Find where the given text appears and provide that cell's center as (x, y) coordinate. 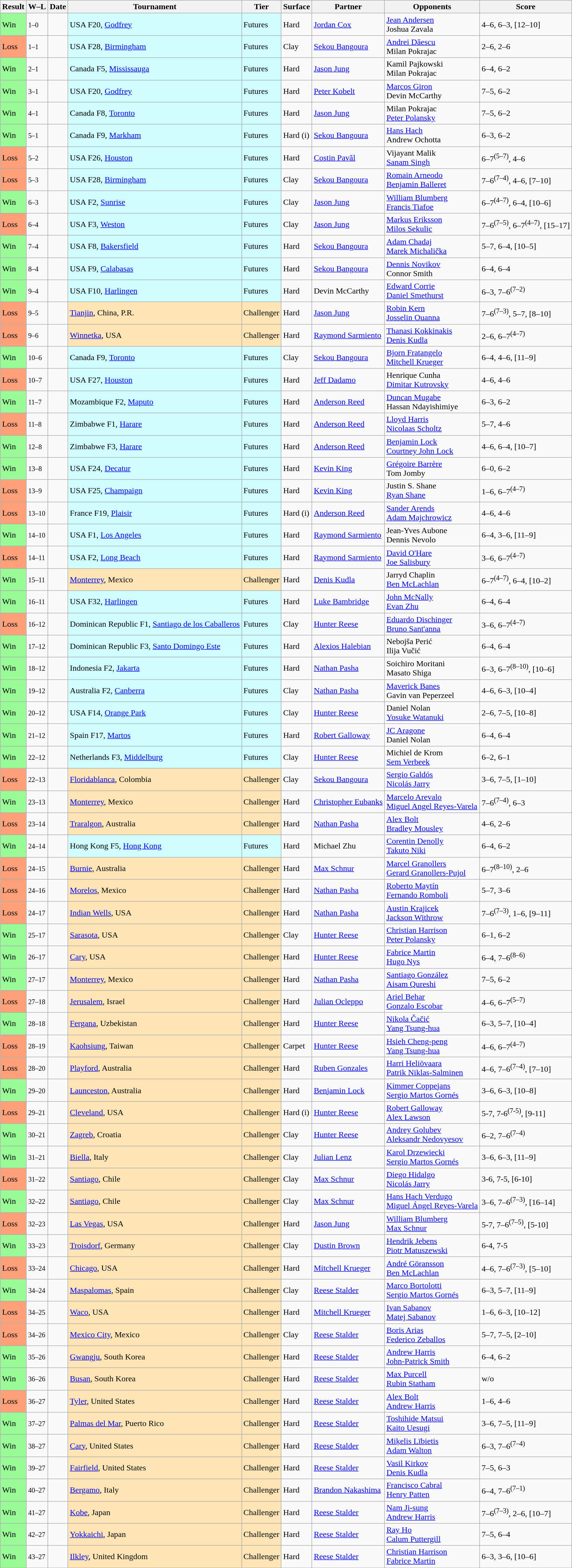
7–6(7–5), 6–7(4–7), [15–17] (526, 224)
Devin McCarthy (348, 291)
Canada F9, Toronto (155, 358)
2–6, 6–7(4–7) (526, 335)
1–6, 6–7(4–7) (526, 491)
Tyler, United States (155, 1401)
w/o (526, 1379)
6–3, 7–6(7–2) (526, 291)
7–6(7–3), 5–7, [8–10] (526, 313)
Austin Krajicek Jackson Withrow (432, 913)
Christian Harrison Peter Polansky (432, 935)
6-4, 7-5 (526, 1246)
USA F25, Champaign (155, 491)
7–6(7–4), 4–6, [7–10] (526, 180)
Canada F9, Markham (155, 135)
16–11 (37, 601)
Harri Heliövaara Patrik Niklas-Salminen (432, 1068)
6–7(4–7), 6–4, [10–6] (526, 202)
7–4 (37, 246)
Fabrice Martin Hugo Nys (432, 957)
Las Vegas, USA (155, 1223)
USA F10, Harlingen (155, 291)
Burnie, Australia (155, 868)
36–27 (37, 1401)
5–7, 3–6 (526, 890)
7–5, 6–4 (526, 1535)
Kobe, Japan (155, 1512)
13–8 (37, 468)
Canada F5, Mississauga (155, 69)
3-6, 7-5, [6-10] (526, 1179)
Jean-Yves Aubone Dennis Nevolo (432, 535)
10–7 (37, 380)
John McNally Evan Zhu (432, 601)
34–25 (37, 1312)
11–7 (37, 402)
12–8 (37, 446)
USA F3, Weston (155, 224)
David O'Hare Joe Salisbury (432, 557)
Markus Eriksson Milos Sekulic (432, 224)
Tier (261, 7)
Hendrik Jebens Piotr Matuszewski (432, 1246)
Indonesia F2, Jakarta (155, 668)
2–1 (37, 69)
31–21 (37, 1157)
Alex Bolt Bradley Mousley (432, 824)
7–6(7–4), 6–3 (526, 801)
Launceston, Australia (155, 1090)
Jeff Dadamo (348, 380)
2–6, 2–6 (526, 46)
Lloyd Harris Nicolaas Scholtz (432, 424)
Hong Kong F5, Hong Kong (155, 846)
Alexios Halebian (348, 646)
27–17 (37, 979)
4–6, 7–6(7–4), [7–10] (526, 1068)
26–17 (37, 957)
6–3, 5–7, [11–9] (526, 1290)
Robert Galloway (348, 735)
Marcelo Arevalo Miguel Angel Reyes-Varela (432, 801)
23–13 (37, 801)
Netherlands F3, Middelburg (155, 757)
3–6, 6–3, [11–9] (526, 1157)
33–24 (37, 1268)
17–12 (37, 646)
25–17 (37, 935)
24–17 (37, 913)
Andrew Harris John-Patrick Smith (432, 1357)
Nebojša Perić Ilija Vučić (432, 646)
Jarryd Chaplin Ben McLachlan (432, 580)
Marcel Granollers Gerard Granollers-Pujol (432, 868)
29–20 (37, 1090)
32–23 (37, 1223)
7–5, 6–3 (526, 1468)
USA F9, Calabasas (155, 268)
Dustin Brown (348, 1246)
Julian Ocleppo (348, 1001)
Maverick Banes Gavin van Peperzeel (432, 691)
Vasil Kirkov Denis Kudla (432, 1468)
Nam Ji-sung Andrew Harris (432, 1512)
42–27 (37, 1535)
Justin S. Shane Ryan Shane (432, 491)
Dominican Republic F3, Santo Domingo Este (155, 646)
Julian Lenz (348, 1157)
Spain F17, Martos (155, 735)
21–12 (37, 735)
22–13 (37, 780)
9–4 (37, 291)
Jean Andersen Joshua Zavala (432, 25)
39–27 (37, 1468)
Michael Zhu (348, 846)
Waco, USA (155, 1312)
6–3, 5–7, [10–4] (526, 1024)
Opponents (432, 7)
Christian Harrison Fabrice Martin (432, 1556)
USA F2, Sunrise (155, 202)
36–26 (37, 1379)
Andrei Dăescu Milan Pokrajac (432, 46)
Traralgon, Australia (155, 824)
William Blumberg Max Schnur (432, 1223)
13–10 (37, 513)
4–1 (37, 113)
Grégoire Barrère Tom Jomby (432, 468)
15–11 (37, 580)
Gwangju, South Korea (155, 1357)
9–5 (37, 313)
Boris Arias Federico Zeballos (432, 1335)
Vijayant Malik Sanam Singh (432, 158)
Adam Chadaj Marek Michalička (432, 246)
28–18 (37, 1024)
Benjamin Lock (348, 1090)
Luke Bambridge (348, 601)
33–23 (37, 1246)
11–8 (37, 424)
Dennis Novikov Connor Smith (432, 268)
Duncan Mugabe Hassan Ndayishimiye (432, 402)
Mexico City, Mexico (155, 1335)
Biella, Italy (155, 1157)
4–6, 6–3, [10–4] (526, 691)
Corentin Denolly Takuto Niki (432, 846)
Yokkaichi, Japan (155, 1535)
Tianjin, China, P.R. (155, 313)
32–22 (37, 1201)
14–10 (37, 535)
Kamil Pajkowski Milan Pokrajac (432, 69)
6–3, 3–6, [10–6] (526, 1556)
30–21 (37, 1135)
Thanasi Kokkinakis Denis Kudla (432, 335)
6–7(4–7), 6–4, [10–2] (526, 580)
6–1, 6–2 (526, 935)
Francisco Cabral Henry Patten (432, 1490)
Cary, United States (155, 1446)
USA F1, Los Angeles (155, 535)
5–1 (37, 135)
USA F24, Decatur (155, 468)
Marco Bortolotti Sergio Martos Gornés (432, 1290)
6–4, 7–6(7–1) (526, 1490)
22–12 (37, 757)
Chicago, USA (155, 1268)
Carpet (297, 1046)
Romain Arneodo Benjamin Balleret (432, 180)
3–6, 6–3, [10–8] (526, 1090)
JC Aragone Daniel Nolan (432, 735)
Marcos Giron Devin McCarthy (432, 91)
Jordan Cox (348, 25)
6–3 (37, 202)
6–4, 7–6(8–6) (526, 957)
Max Purcell Rubin Statham (432, 1379)
USA F8, Bakersfield (155, 246)
24–16 (37, 890)
23–14 (37, 824)
19–12 (37, 691)
Hans Hach Verdugo Miguel Ángel Reyes-Varela (432, 1201)
Date (58, 7)
5-7, 7-6(7-5), [9-11] (526, 1113)
Zimbabwe F1, Harare (155, 424)
Roberto Maytín Fernando Romboli (432, 890)
Bergamo, Italy (155, 1490)
Zimbabwe F3, Harare (155, 446)
41–27 (37, 1512)
29–21 (37, 1113)
Robin Kern Josselin Ouanna (432, 313)
Denis Kudla (348, 580)
24–14 (37, 846)
43–27 (37, 1556)
Busan, South Korea (155, 1379)
Eduardo Dischinger Bruno Sant'anna (432, 624)
André GöranssonBen McLachlan (432, 1268)
6–4, 3–6, [11–9] (526, 535)
9–6 (37, 335)
Ivan Sabanov Matej Sabanov (432, 1312)
4–6, 6–4, [10–7] (526, 446)
Hsieh Cheng-peng Yang Tsung-hua (432, 1046)
1–0 (37, 25)
Santiago González Aisam Qureshi (432, 979)
Ruben Gonzales (348, 1068)
6–2, 6–1 (526, 757)
Alex Bolt Andrew Harris (432, 1401)
Andrey Golubev Aleksandr Nedovyesov (432, 1135)
34–26 (37, 1335)
16–12 (37, 624)
Score (526, 7)
Soichiro Moritani Masato Shiga (432, 668)
3–6, 7–5, [1–10] (526, 780)
6–7(8–10), 2–6 (526, 868)
1–1 (37, 46)
Peter Kobelt (348, 91)
Diego Hidalgo Nicolás Jarry (432, 1179)
24–15 (37, 868)
8–4 (37, 268)
Nikola Čačić Yang Tsung-hua (432, 1024)
Kimmer Coppejans Sergio Martos Gornés (432, 1090)
Ray Ho Calum Puttergill (432, 1535)
Cleveland, USA (155, 1113)
3–6, 7–5, [11–9] (526, 1423)
28–20 (37, 1068)
Sarasota, USA (155, 935)
Palmas del Mar, Puerto Rico (155, 1423)
Robert Galloway Alex Lawson (432, 1113)
USA F2, Long Beach (155, 557)
William Blumberg Francis Tiafoe (432, 202)
6–2, 7–6(7–4) (526, 1135)
3–1 (37, 91)
27–18 (37, 1001)
14–11 (37, 557)
5–7, 7–5, [2–10] (526, 1335)
Christopher Eubanks (348, 801)
5–3 (37, 180)
USA F27, Houston (155, 380)
Daniel Nolan Yosuke Watanuki (432, 713)
Zagreb, Croatia (155, 1135)
5–2 (37, 158)
Australia F2, Canberra (155, 691)
20–12 (37, 713)
Indian Wells, USA (155, 913)
W–L (37, 7)
4–6, 2–6 (526, 824)
USA F14, Orange Park (155, 713)
3–6, 7–6(7–3), [16–14] (526, 1201)
Tournament (155, 7)
USA F26, Houston (155, 158)
6–3, 6–7(8–10), [10–6] (526, 668)
7–6(7–3), 2–6, [10–7] (526, 1512)
13–9 (37, 491)
Partner (348, 7)
Surface (297, 7)
Ariel Behar Gonzalo Escobar (432, 1001)
1–6, 6–3, [10–12] (526, 1312)
10–6 (37, 358)
18–12 (37, 668)
Milan Pokrajac Peter Polansky (432, 113)
Floridablanca, Colombia (155, 780)
6–4, 4–6, [11–9] (526, 358)
5–7, 6–4, [10–5] (526, 246)
2–6, 7–5, [10–8] (526, 713)
Sergio Galdós Nicolás Jarry (432, 780)
Fergana, Uzbekistan (155, 1024)
USA F32, Harlingen (155, 601)
Result (13, 7)
Fairfield, United States (155, 1468)
37–27 (37, 1423)
Troisdorf, Germany (155, 1246)
38–27 (37, 1446)
Michiel de Krom Sem Verbeek (432, 757)
6–3, 7–6(7–4) (526, 1446)
Mozambique F2, Maputo (155, 402)
Hans Hach Andrew Ochotta (432, 135)
Winnetka, USA (155, 335)
Costin Pavăl (348, 158)
5-7, 7–6(7–5), [5-10] (526, 1223)
28–19 (37, 1046)
Morelos, Mexico (155, 890)
5–7, 4–6 (526, 424)
France F19, Plaisir (155, 513)
1–6, 4–6 (526, 1401)
7–6(7–3), 1–6, [9–11] (526, 913)
Toshihide Matsui Kaito Uesugi (432, 1423)
Bjorn Fratangelo Mitchell Krueger (432, 358)
Brandon Nakashima (348, 1490)
4–6, 7–6(7–3), [5–10] (526, 1268)
4–6, 6–7(4–7) (526, 1046)
Kaohsiung, Taiwan (155, 1046)
Maspalomas, Spain (155, 1290)
Henrique Cunha Dimitar Kutrovsky (432, 380)
Cary, USA (155, 957)
31–22 (37, 1179)
4–6, 6–7(5–7) (526, 1001)
Jerusalem, Israel (155, 1001)
4–6, 6–3, [12–10] (526, 25)
Dominican Republic F1, Santiago de los Caballeros (155, 624)
Miķelis Lībietis Adam Walton (432, 1446)
Sander Arends Adam Majchrowicz (432, 513)
6–4 (37, 224)
Edward Corrie Daniel Smethurst (432, 291)
6–0, 6–2 (526, 468)
6–7(5–7), 4–6 (526, 158)
Ilkley, United Kingdom (155, 1556)
Benjamin Lock Courtney John Lock (432, 446)
Canada F8, Toronto (155, 113)
34–24 (37, 1290)
40–27 (37, 1490)
Karol Drzewiecki Sergio Martos Gornés (432, 1157)
Playford, Australia (155, 1068)
35–26 (37, 1357)
